Pinpoint the cell where the given text exists, returning its (x, y) midpoint coordinate. 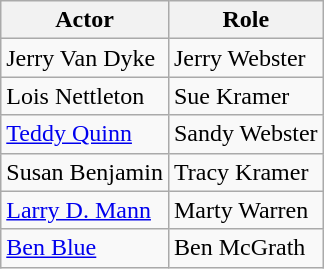
Marty Warren (246, 210)
Jerry Van Dyke (85, 58)
Larry D. Mann (85, 210)
Role (246, 20)
Lois Nettleton (85, 96)
Jerry Webster (246, 58)
Tracy Kramer (246, 172)
Actor (85, 20)
Ben Blue (85, 248)
Sue Kramer (246, 96)
Susan Benjamin (85, 172)
Sandy Webster (246, 134)
Ben McGrath (246, 248)
Teddy Quinn (85, 134)
